Find where the given text appears and provide that cell's center as (x, y) coordinate. 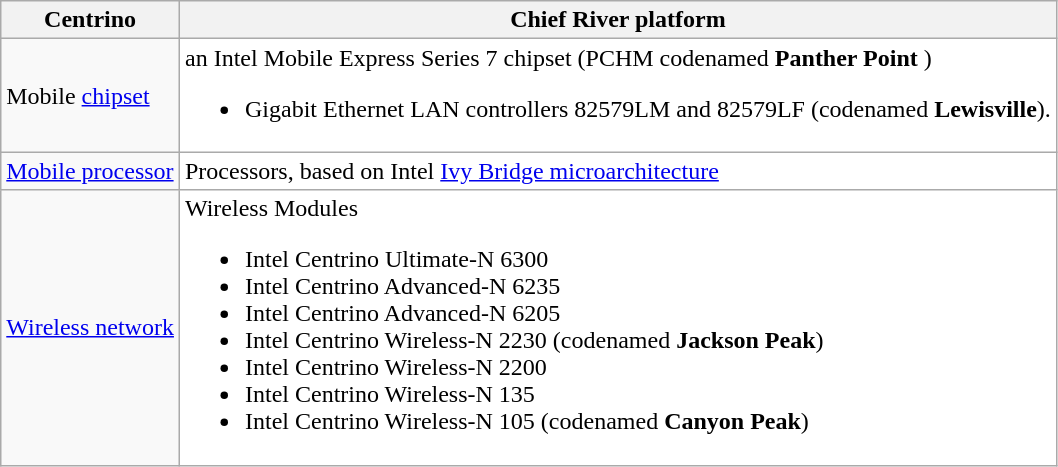
Wireless network (90, 328)
Chief River platform (618, 20)
Mobile processor (90, 171)
an Intel Mobile Express Series 7 chipset (PCHM codenamed Panther Point )Gigabit Ethernet LAN controllers 82579LM and 82579LF (codenamed Lewisville). (618, 96)
Mobile chipset (90, 96)
Centrino (90, 20)
Processors, based on Intel Ivy Bridge microarchitecture (618, 171)
